Capture the cell that displays the provided text and extract its (X, Y) central coordinate. 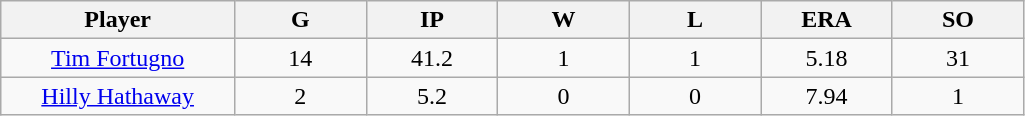
G (301, 20)
Player (118, 20)
5.18 (827, 58)
ERA (827, 20)
Hilly Hathaway (118, 96)
41.2 (432, 58)
IP (432, 20)
31 (958, 58)
W (564, 20)
Tim Fortugno (118, 58)
5.2 (432, 96)
7.94 (827, 96)
2 (301, 96)
L (695, 20)
SO (958, 20)
14 (301, 58)
